Pinpoint the cell where the given text exists, returning its [x, y] midpoint coordinate. 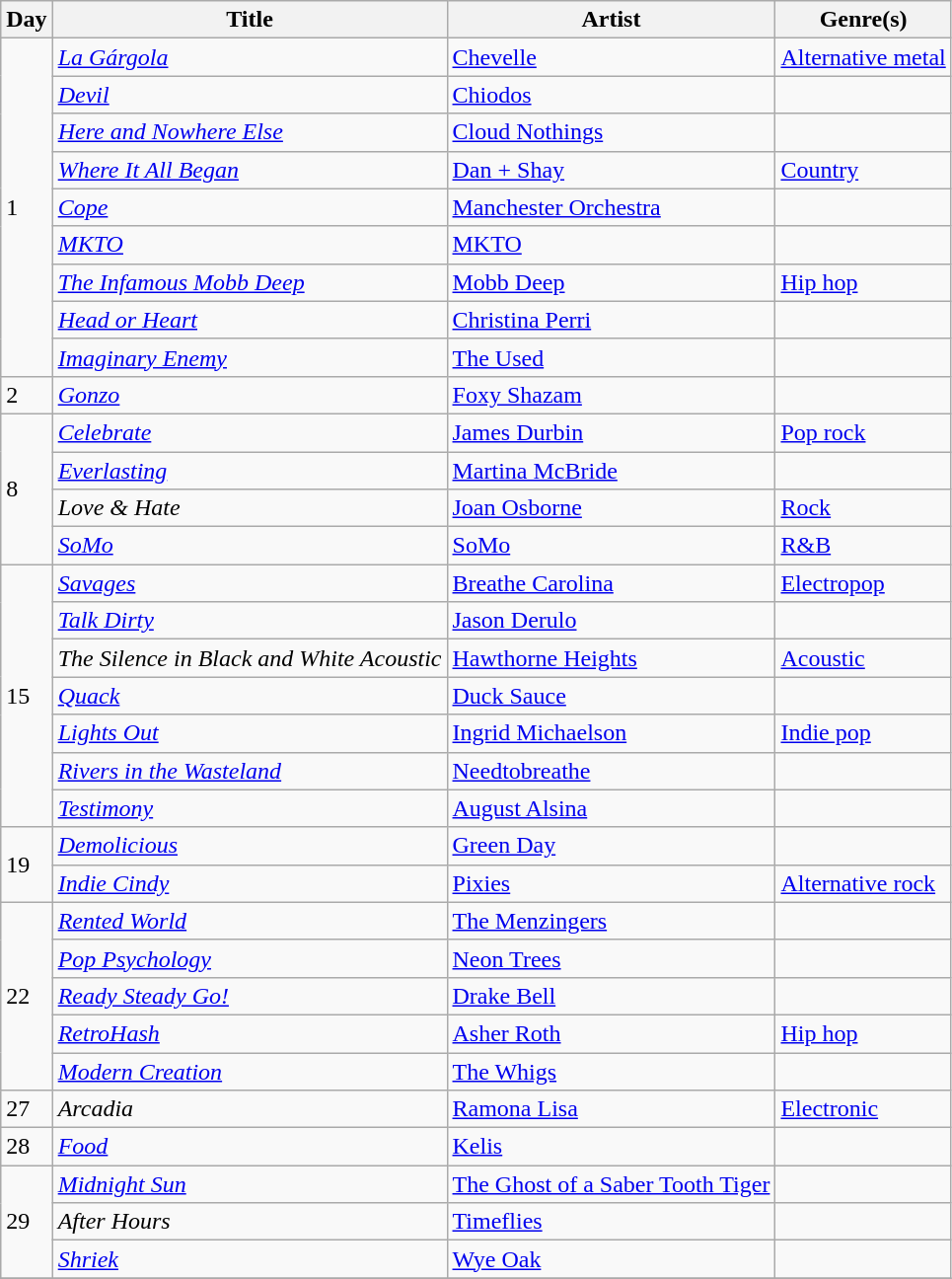
Jason Derulo [612, 621]
27 [27, 1109]
Rented World [250, 921]
Shriek [250, 1259]
Food [250, 1147]
Savages [250, 583]
Neon Trees [612, 958]
Head or Heart [250, 320]
Cloud Nothings [612, 132]
The Infamous Mobb Deep [250, 282]
Devil [250, 95]
Electronic [863, 1109]
The Menzingers [612, 921]
Pop rock [863, 432]
Everlasting [250, 471]
Manchester Orchestra [612, 207]
Indie pop [863, 733]
Alternative rock [863, 883]
Quack [250, 696]
Indie Cindy [250, 883]
Chiodos [612, 95]
Wye Oak [612, 1259]
Hawthorne Heights [612, 658]
Breathe Carolina [612, 583]
Acoustic [863, 658]
Here and Nowhere Else [250, 132]
Christina Perri [612, 320]
Chevelle [612, 57]
Alternative metal [863, 57]
Genre(s) [863, 20]
Foxy Shazam [612, 395]
Title [250, 20]
Martina McBride [612, 471]
Testimony [250, 808]
Needtobreathe [612, 771]
Where It All Began [250, 170]
1 [27, 207]
Timeflies [612, 1222]
Rock [863, 508]
Lights Out [250, 733]
R&B [863, 546]
Modern Creation [250, 1071]
Asher Roth [612, 1033]
2 [27, 395]
28 [27, 1147]
Pop Psychology [250, 958]
RetroHash [250, 1033]
The Ghost of a Saber Tooth Tiger [612, 1184]
Imaginary Enemy [250, 357]
Kelis [612, 1147]
Green Day [612, 846]
Rivers in the Wasteland [250, 771]
After Hours [250, 1222]
Talk Dirty [250, 621]
Pixies [612, 883]
La Gárgola [250, 57]
Joan Osborne [612, 508]
Mobb Deep [612, 282]
Electropop [863, 583]
15 [27, 696]
Duck Sauce [612, 696]
Demolicious [250, 846]
James Durbin [612, 432]
Drake Bell [612, 996]
Celebrate [250, 432]
The Silence in Black and White Acoustic [250, 658]
Ingrid Michaelson [612, 733]
8 [27, 489]
August Alsina [612, 808]
Cope [250, 207]
22 [27, 996]
The Used [612, 357]
Country [863, 170]
The Whigs [612, 1071]
Ramona Lisa [612, 1109]
Day [27, 20]
Dan + Shay [612, 170]
Artist [612, 20]
29 [27, 1222]
Midnight Sun [250, 1184]
Love & Hate [250, 508]
19 [27, 865]
Gonzo [250, 395]
Arcadia [250, 1109]
Ready Steady Go! [250, 996]
